Pinpoint the cell where the given text exists, returning its (X, Y) midpoint coordinate. 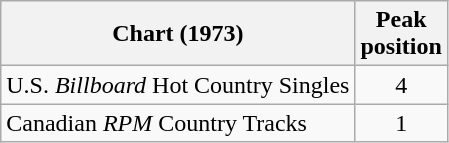
Peakposition (401, 34)
Chart (1973) (178, 34)
1 (401, 123)
4 (401, 85)
U.S. Billboard Hot Country Singles (178, 85)
Canadian RPM Country Tracks (178, 123)
